Pinpoint the cell where the given text exists, returning its (x, y) midpoint coordinate. 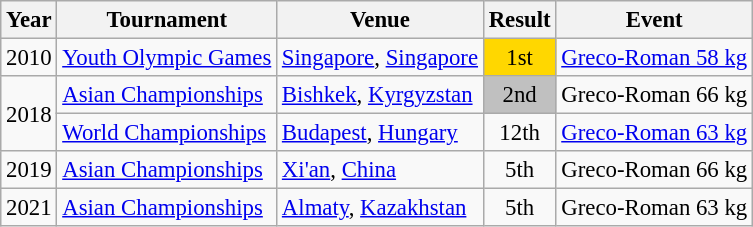
Event (654, 20)
Year (29, 20)
Almaty, Kazakhstan (380, 208)
Greco-Roman 58 kg (654, 58)
2nd (520, 95)
Singapore, Singapore (380, 58)
Youth Olympic Games (167, 58)
2018 (29, 114)
Venue (380, 20)
2019 (29, 170)
1st (520, 58)
Result (520, 20)
2010 (29, 58)
Budapest, Hungary (380, 133)
Xi'an, China (380, 170)
12th (520, 133)
Tournament (167, 20)
Bishkek, Kyrgyzstan (380, 95)
World Championships (167, 133)
2021 (29, 208)
